Find where the given text appears and provide that cell's center as [X, Y] coordinate. 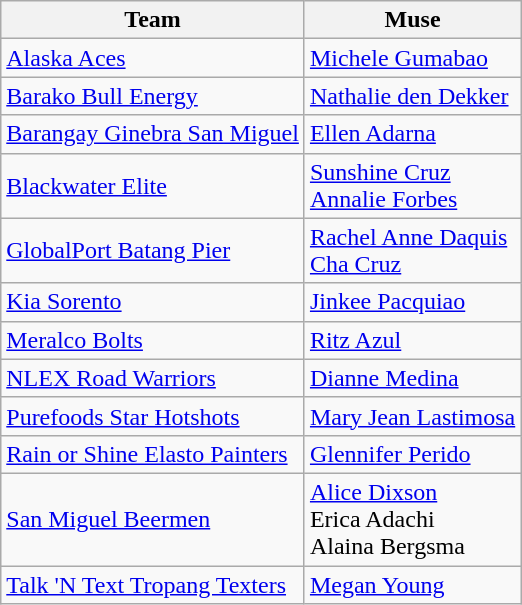
Talk 'N Text Tropang Texters [153, 585]
Nathalie den Dekker [412, 96]
Muse [412, 20]
San Miguel Beermen [153, 519]
Dianne Medina [412, 378]
Glennifer Perido [412, 454]
Mary Jean Lastimosa [412, 416]
Purefoods Star Hotshots [153, 416]
Jinkee Pacquiao [412, 302]
Barako Bull Energy [153, 96]
Alice Dixson Erica Adachi Alaina Bergsma [412, 519]
GlobalPort Batang Pier [153, 250]
Alaska Aces [153, 58]
Ellen Adarna [412, 134]
Blackwater Elite [153, 186]
Michele Gumabao [412, 58]
Rain or Shine Elasto Painters [153, 454]
Meralco Bolts [153, 340]
Barangay Ginebra San Miguel [153, 134]
Ritz Azul [412, 340]
Rachel Anne Daquis Cha Cruz [412, 250]
Kia Sorento [153, 302]
Sunshine Cruz Annalie Forbes [412, 186]
Team [153, 20]
NLEX Road Warriors [153, 378]
Megan Young [412, 585]
